Extract the (X, Y) coordinate from the center of the cell holding the provided text.  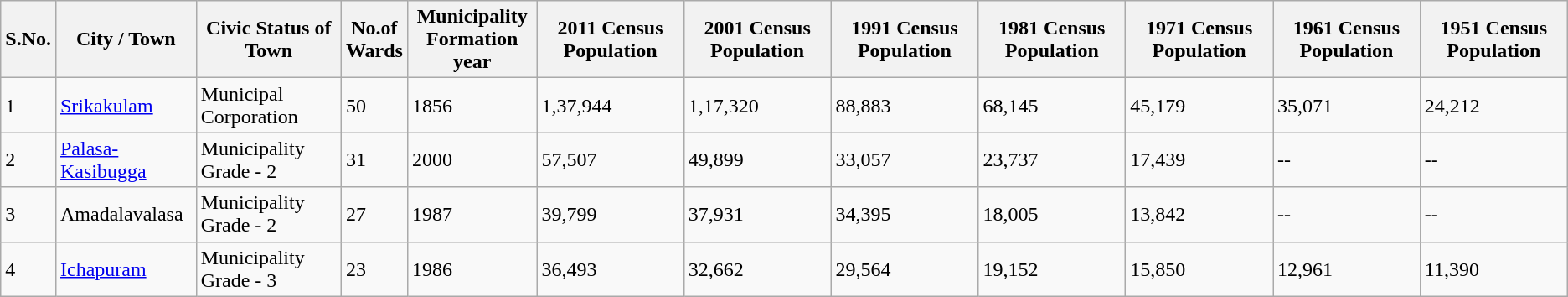
45,179 (1199, 106)
13,842 (1199, 215)
1991 Census Population (905, 39)
15,850 (1199, 268)
Amadalavalasa (126, 215)
23,737 (1052, 159)
Civic Status of Town (268, 39)
1,17,320 (757, 106)
36,493 (610, 268)
1971 Census Population (1199, 39)
19,152 (1052, 268)
4 (28, 268)
City / Town (126, 39)
68,145 (1052, 106)
3 (28, 215)
33,057 (905, 159)
2000 (472, 159)
39,799 (610, 215)
17,439 (1199, 159)
1,37,944 (610, 106)
23 (374, 268)
32,662 (757, 268)
49,899 (757, 159)
Municipal Corporation (268, 106)
37,931 (757, 215)
Ichapuram (126, 268)
Srikakulam (126, 106)
50 (374, 106)
2001 Census Population (757, 39)
11,390 (1493, 268)
1951 Census Population (1493, 39)
MunicipalityFormation year (472, 39)
31 (374, 159)
1981 Census Population (1052, 39)
1 (28, 106)
27 (374, 215)
29,564 (905, 268)
35,071 (1347, 106)
S.No. (28, 39)
Palasa-Kasibugga (126, 159)
1856 (472, 106)
24,212 (1493, 106)
1961 Census Population (1347, 39)
12,961 (1347, 268)
1986 (472, 268)
Municipality Grade - 3 (268, 268)
34,395 (905, 215)
57,507 (610, 159)
88,883 (905, 106)
No.ofWards (374, 39)
1987 (472, 215)
18,005 (1052, 215)
2 (28, 159)
2011 Census Population (610, 39)
